Search for the cell housing the specified text and yield its [X, Y] center coordinate. 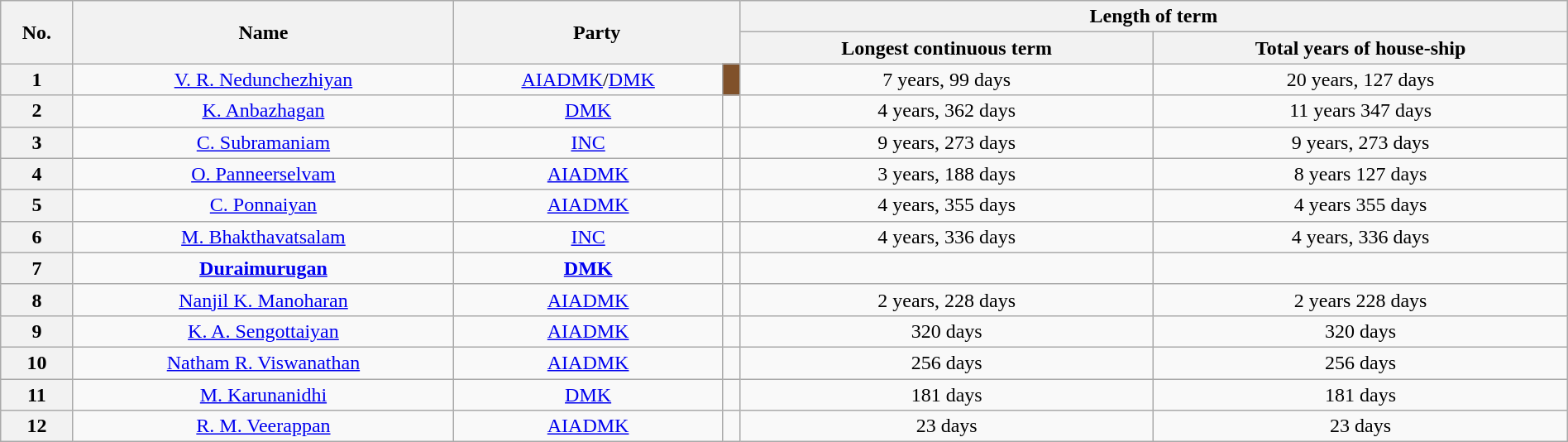
7 years, 99 days [946, 79]
2 [36, 111]
Name [263, 32]
M. Bhakthavatsalam [263, 237]
V. R. Nedunchezhiyan [263, 79]
2 years 228 days [1360, 300]
1 [36, 79]
K. Anbazhagan [263, 111]
8 years 127 days [1360, 174]
5 [36, 205]
11 [36, 395]
Longest continuous term [946, 48]
7 [36, 268]
Party [597, 32]
4 [36, 174]
M. Karunanidhi [263, 395]
AIADMK/DMK [589, 79]
No. [36, 32]
K. A. Sengottaiyan [263, 331]
9 [36, 331]
Nanjil K. Manoharan [263, 300]
4 years, 362 days [946, 111]
3 years, 188 days [946, 174]
10 [36, 363]
C. Subramaniam [263, 142]
4 years, 355 days [946, 205]
20 years, 127 days [1360, 79]
Duraimurugan [263, 268]
4 years 355 days [1360, 205]
12 [36, 426]
11 years 347 days [1360, 111]
3 [36, 142]
C. Ponnaiyan [263, 205]
Natham R. Viswanathan [263, 363]
8 [36, 300]
R. M. Veerappan [263, 426]
Length of term [1153, 17]
2 years, 228 days [946, 300]
6 [36, 237]
O. Panneerselvam [263, 174]
Total years of house-ship [1360, 48]
